Provide the (x, y) coordinate of the cell's center where the given text is located.  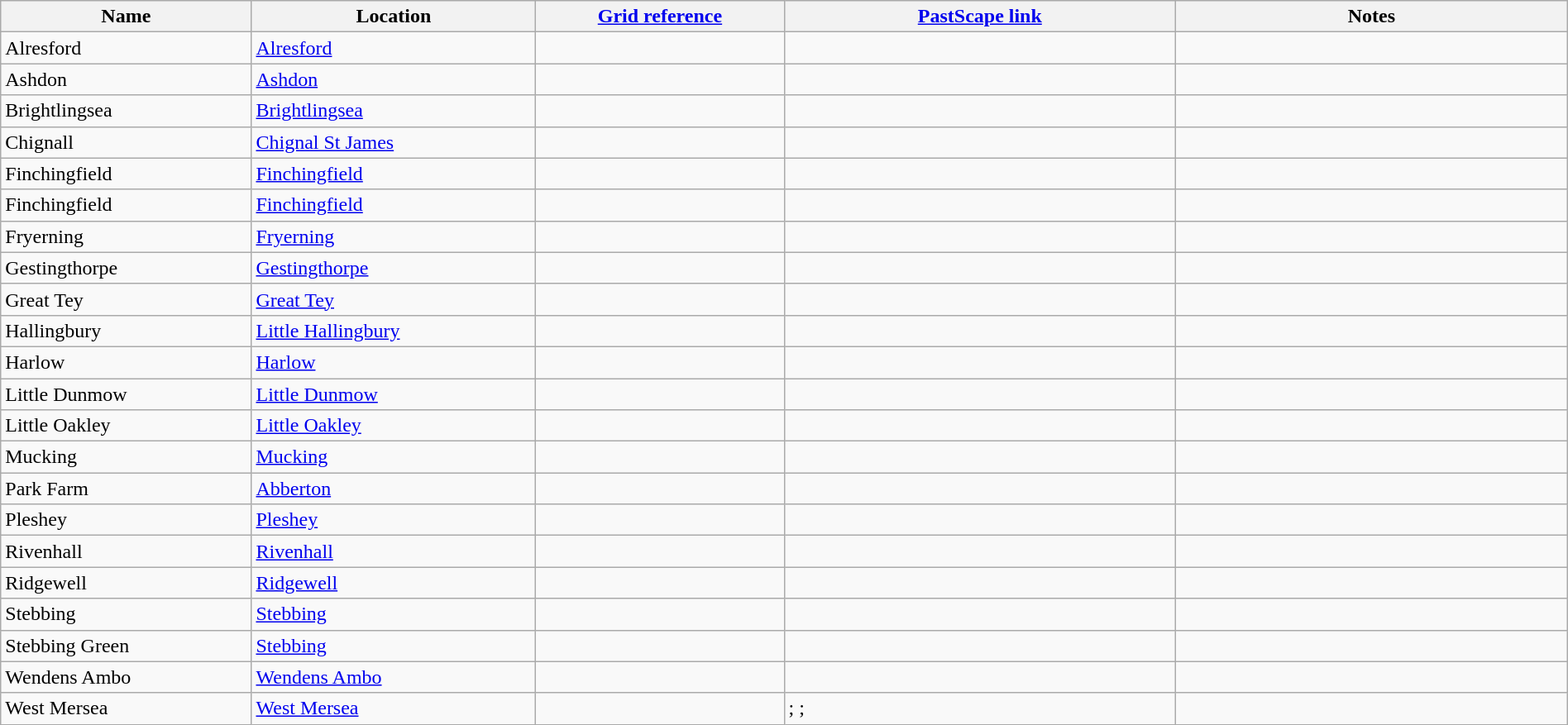
PastScape link (980, 17)
; ; (980, 708)
Park Farm (126, 489)
Notes (1372, 17)
Name (126, 17)
Grid reference (660, 17)
Hallingbury (126, 331)
Chignal St James (394, 142)
Little Hallingbury (394, 331)
Location (394, 17)
Stebbing Green (126, 646)
Chignall (126, 142)
Abberton (394, 489)
